Capture the cell that displays the provided text and extract its [X, Y] central coordinate. 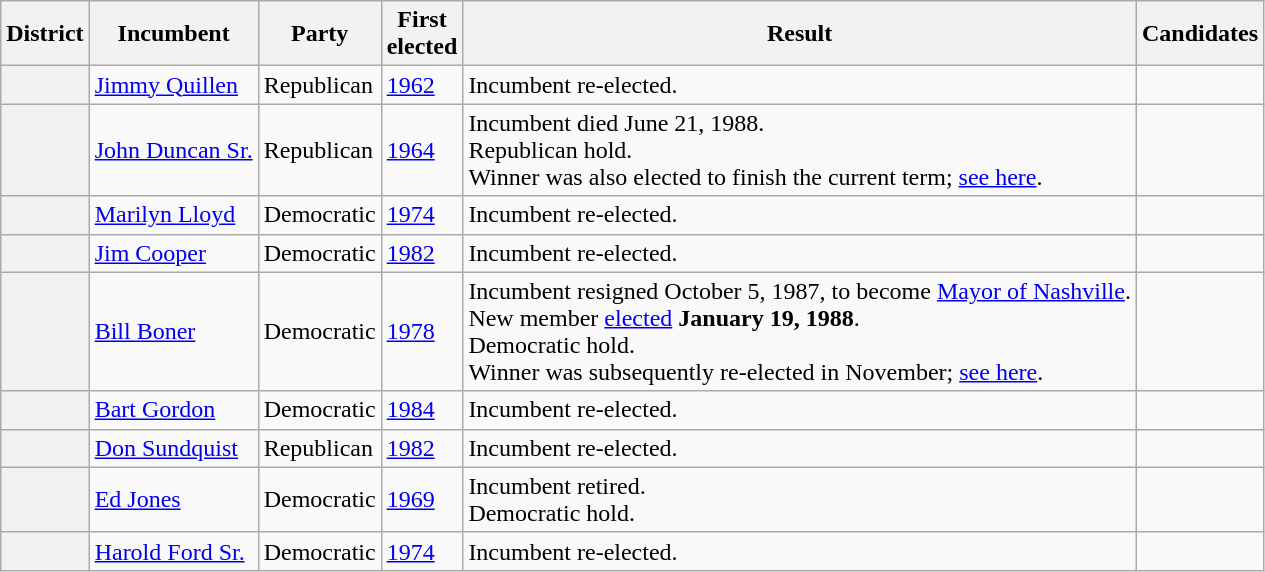
Result [800, 34]
Candidates [1200, 34]
Firstelected [422, 34]
1962 [422, 85]
1984 [422, 410]
Harold Ford Sr. [174, 551]
Bill Boner [174, 332]
Jimmy Quillen [174, 85]
Bart Gordon [174, 410]
1978 [422, 332]
Incumbent died June 21, 1988.Republican hold.Winner was also elected to finish the current term; see here. [800, 150]
Jim Cooper [174, 253]
1964 [422, 150]
Party [320, 34]
Marilyn Lloyd [174, 215]
Ed Jones [174, 500]
John Duncan Sr. [174, 150]
Don Sundquist [174, 448]
Incumbent [174, 34]
Incumbent retired.Democratic hold. [800, 500]
District [45, 34]
1969 [422, 500]
